Identify which cell holds the provided text, then report its [X, Y] central coordinate. 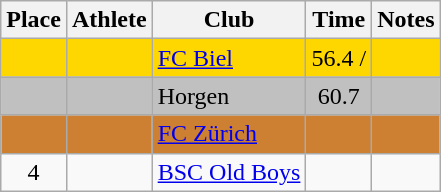
Horgen [229, 96]
60.7 [339, 96]
Athlete [109, 20]
56.4 / [339, 58]
Notes [406, 20]
4 [34, 172]
Time [339, 20]
BSC Old Boys [229, 172]
Club [229, 20]
FC Zürich [229, 134]
Place [34, 20]
FC Biel [229, 58]
